Locate the cell with the specified text and output its (X, Y) center coordinate. 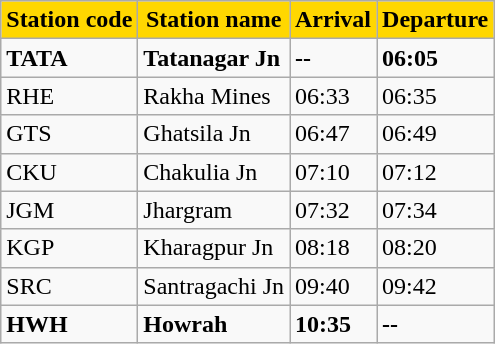
06:47 (334, 134)
Howrah (214, 324)
Tatanagar Jn (214, 58)
10:35 (334, 324)
06:35 (436, 96)
07:32 (334, 210)
08:18 (334, 248)
Departure (436, 20)
HWH (70, 324)
Ghatsila Jn (214, 134)
08:20 (436, 248)
Station name (214, 20)
Station code (70, 20)
Chakulia Jn (214, 172)
06:33 (334, 96)
RHE (70, 96)
SRC (70, 286)
CKU (70, 172)
09:42 (436, 286)
07:34 (436, 210)
JGM (70, 210)
GTS (70, 134)
07:12 (436, 172)
Santragachi Jn (214, 286)
TATA (70, 58)
Kharagpur Jn (214, 248)
Jhargram (214, 210)
Rakha Mines (214, 96)
06:05 (436, 58)
09:40 (334, 286)
06:49 (436, 134)
KGP (70, 248)
07:10 (334, 172)
Arrival (334, 20)
